Determine the (X, Y) coordinate at the center of the cell enclosing the given text.  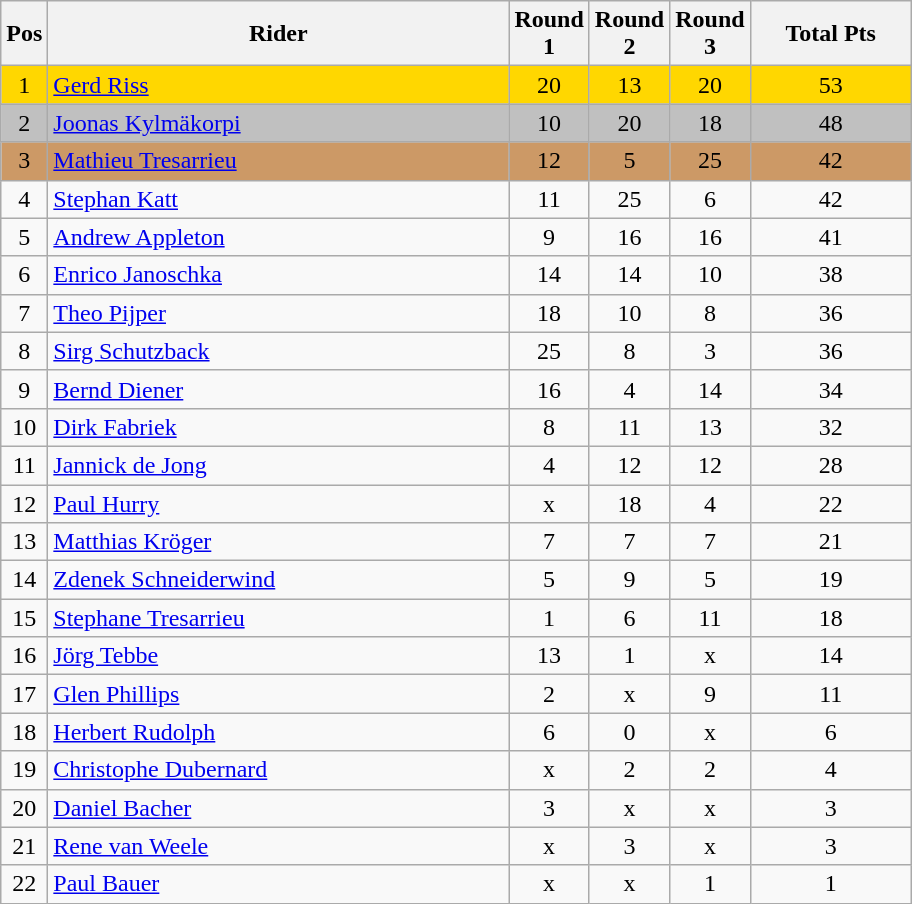
Pos (24, 34)
Paul Bauer (278, 884)
Christophe Dubernard (278, 770)
15 (24, 618)
17 (24, 694)
Round 3 (710, 34)
Stephan Katt (278, 199)
Zdenek Schneiderwind (278, 580)
Theo Pijper (278, 313)
Stephane Tresarrieu (278, 618)
28 (830, 465)
Andrew Appleton (278, 237)
Sirg Schutzback (278, 351)
Matthias Kröger (278, 542)
Rider (278, 34)
Jörg Tebbe (278, 656)
Round 1 (549, 34)
41 (830, 237)
48 (830, 123)
Herbert Rudolph (278, 732)
Glen Phillips (278, 694)
Joonas Kylmäkorpi (278, 123)
Dirk Fabriek (278, 427)
Round 2 (629, 34)
Enrico Janoschka (278, 275)
Total Pts (830, 34)
Jannick de Jong (278, 465)
38 (830, 275)
34 (830, 389)
53 (830, 85)
32 (830, 427)
Rene van Weele (278, 846)
Daniel Bacher (278, 808)
0 (629, 732)
Mathieu Tresarrieu (278, 161)
Paul Hurry (278, 503)
Bernd Diener (278, 389)
Gerd Riss (278, 85)
